Capture the cell that displays the provided text and extract its [x, y] central coordinate. 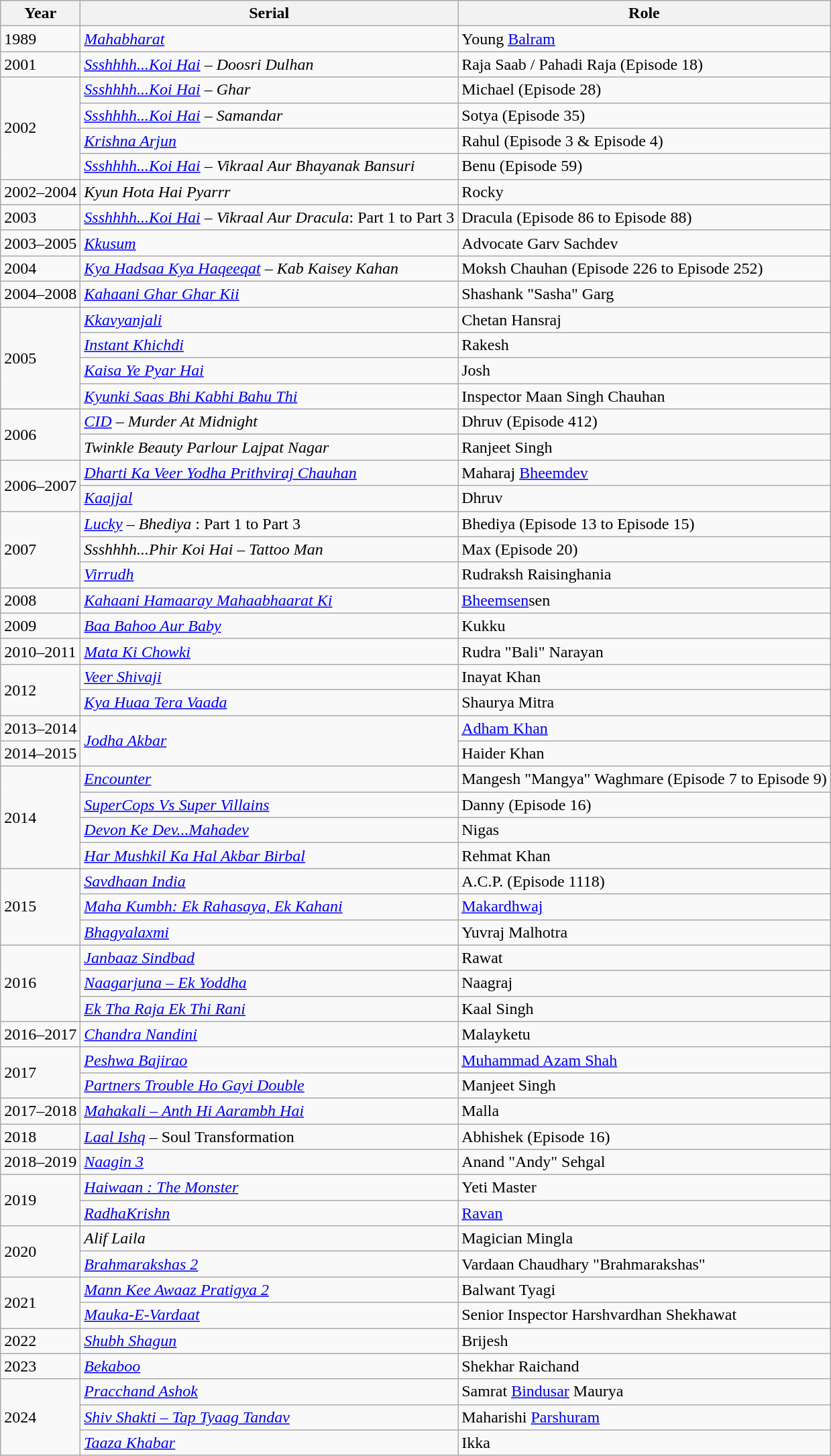
2016 [40, 983]
2007 [40, 549]
Abhishek (Episode 16) [644, 1137]
Max (Episode 20) [644, 549]
Baa Bahoo Aur Baby [270, 626]
Kyunki Saas Bhi Kabhi Bahu Thi [270, 396]
Kahaani Hamaaray Mahaabhaarat Ki [270, 600]
2022 [40, 1341]
Rahul (Episode 3 & Episode 4) [644, 141]
Ssshhhh...Koi Hai – Vikraal Aur Dracula: Part 1 to Part 3 [270, 217]
2015 [40, 907]
Kkusum [270, 243]
Naagraj [644, 983]
2005 [40, 358]
Moksh Chauhan (Episode 226 to Episode 252) [644, 268]
2017–2018 [40, 1111]
CID – Murder At Midnight [270, 422]
2002 [40, 128]
2003 [40, 217]
Haiwaan : The Monster [270, 1188]
Mata Ki Chowki [270, 651]
Raja Saab / Pahadi Raja (Episode 18) [644, 64]
Pracchand Ashok [270, 1392]
Naagin 3 [270, 1162]
Manjeet Singh [644, 1085]
Kya Huaa Tera Vaada [270, 702]
Malla [644, 1111]
Brahmarakshas 2 [270, 1264]
Brijesh [644, 1341]
Instant Khichdi [270, 345]
Mangesh "Mangya" Waghmare (Episode 7 to Episode 9) [644, 779]
Dhruv [644, 498]
Year [40, 13]
Magician Mingla [644, 1239]
Ssshhhh...Phir Koi Hai – Tattoo Man [270, 549]
Balwant Tyagi [644, 1290]
Janbaaz Sindbad [270, 958]
Shiv Shakti – Tap Tyaag Tandav [270, 1417]
Devon Ke Dev...Mahadev [270, 830]
Kyun Hota Hai Pyarrr [270, 192]
Naagarjuna – Ek Yoddha [270, 983]
RadhaKrishn [270, 1213]
2009 [40, 626]
Chetan Hansraj [644, 320]
SuperCops Vs Super Villains [270, 805]
Kkavyanjali [270, 320]
Jodha Akbar [270, 740]
2020 [40, 1251]
Laal Ishq – Soul Transformation [270, 1137]
Bheemsensen [644, 600]
Nigas [644, 830]
Partners Trouble Ho Gayi Double [270, 1085]
2006 [40, 435]
Yuvraj Malhotra [644, 932]
2004–2008 [40, 294]
Makardhwaj [644, 907]
Senior Inspector Harshvardhan Shekhawat [644, 1315]
2012 [40, 689]
Shaurya Mitra [644, 702]
Maha Kumbh: Ek Rahasaya, Ek Kahani [270, 907]
Savdhaan India [270, 881]
Ravan [644, 1213]
Rakesh [644, 345]
Mann Kee Awaaz Pratigya 2 [270, 1290]
2006–2007 [40, 486]
2024 [40, 1417]
Veer Shivaji [270, 677]
Chandra Nandini [270, 1034]
2023 [40, 1366]
Har Mushkil Ka Hal Akbar Birbal [270, 856]
Ssshhhh...Koi Hai – Doosri Dulhan [270, 64]
2018–2019 [40, 1162]
Mauka-E-Vardaat [270, 1315]
Muhammad Azam Shah [644, 1060]
Dharti Ka Veer Yodha Prithviraj Chauhan [270, 473]
Bhagyalaxmi [270, 932]
Ranjeet Singh [644, 447]
A.C.P. (Episode 1118) [644, 881]
Rocky [644, 192]
Rudra "Bali" Narayan [644, 651]
Maharishi Parshuram [644, 1417]
Encounter [270, 779]
Kukku [644, 626]
Kaal Singh [644, 1009]
Rehmat Khan [644, 856]
Kaisa Ye Pyar Hai [270, 371]
Yeti Master [644, 1188]
2004 [40, 268]
2016–2017 [40, 1034]
Bhediya (Episode 13 to Episode 15) [644, 524]
Shubh Shagun [270, 1341]
Dhruv (Episode 412) [644, 422]
2017 [40, 1072]
2014 [40, 818]
Ikka [644, 1443]
Role [644, 13]
Haider Khan [644, 754]
Dracula (Episode 86 to Episode 88) [644, 217]
2001 [40, 64]
Shashank "Sasha" Garg [644, 294]
Mahakali – Anth Hi Aarambh Hai [270, 1111]
Josh [644, 371]
2008 [40, 600]
Benu (Episode 59) [644, 166]
Ssshhhh...Koi Hai – Samandar [270, 115]
Michael (Episode 28) [644, 90]
2018 [40, 1137]
Danny (Episode 16) [644, 805]
Sotya (Episode 35) [644, 115]
Lucky – Bhediya : Part 1 to Part 3 [270, 524]
Rawat [644, 958]
Twinkle Beauty Parlour Lajpat Nagar [270, 447]
Mahabharat [270, 39]
2019 [40, 1200]
Malayketu [644, 1034]
Ek Tha Raja Ek Thi Rani [270, 1009]
Maharaj Bheemdev [644, 473]
2014–2015 [40, 754]
Kahaani Ghar Ghar Kii [270, 294]
Ssshhhh...Koi Hai – Vikraal Aur Bhayanak Bansuri [270, 166]
Young Balram [644, 39]
Bekaboo [270, 1366]
Krishna Arjun [270, 141]
Alif Laila [270, 1239]
Ssshhhh...Koi Hai – Ghar [270, 90]
Adham Khan [644, 728]
2021 [40, 1302]
Virrudh [270, 575]
Kaajjal [270, 498]
2002–2004 [40, 192]
2003–2005 [40, 243]
Kya Hadsaa Kya Haqeeqat – Kab Kaisey Kahan [270, 268]
1989 [40, 39]
Shekhar Raichand [644, 1366]
Rudraksh Raisinghania [644, 575]
Peshwa Bajirao [270, 1060]
Anand "Andy" Sehgal [644, 1162]
2013–2014 [40, 728]
Taaza Khabar [270, 1443]
Inspector Maan Singh Chauhan [644, 396]
Advocate Garv Sachdev [644, 243]
Samrat Bindusar Maurya [644, 1392]
Vardaan Chaudhary "Brahmarakshas" [644, 1264]
Serial [270, 13]
2010–2011 [40, 651]
Inayat Khan [644, 677]
